Output the (X, Y) coordinate of the center of the cell containing the given text.  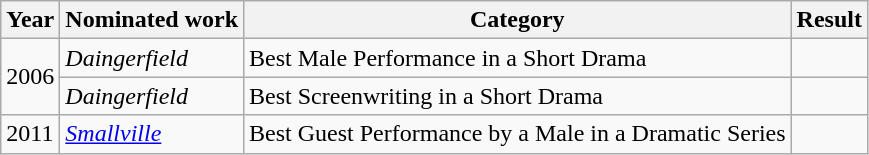
Best Screenwriting in a Short Drama (518, 96)
Result (829, 20)
Best Male Performance in a Short Drama (518, 58)
Best Guest Performance by a Male in a Dramatic Series (518, 134)
Year (30, 20)
2011 (30, 134)
Smallville (152, 134)
Category (518, 20)
Nominated work (152, 20)
2006 (30, 77)
